Capture the cell that displays the provided text and extract its [x, y] central coordinate. 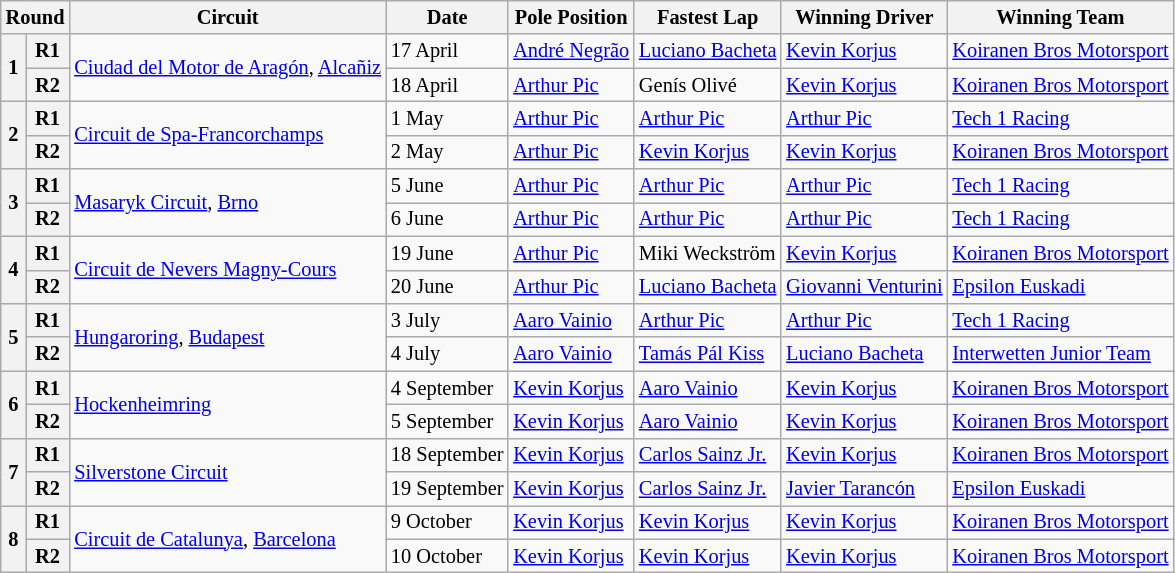
7 [14, 472]
2 [14, 134]
Tamás Pál Kiss [708, 354]
19 June [447, 253]
Silverstone Circuit [228, 472]
8 [14, 538]
Winning Team [1060, 17]
Fastest Lap [708, 17]
3 [14, 202]
10 October [447, 556]
Giovanni Venturini [864, 287]
Pole Position [571, 17]
20 June [447, 287]
5 June [447, 186]
Circuit de Catalunya, Barcelona [228, 538]
Masaryk Circuit, Brno [228, 202]
4 July [447, 354]
1 May [447, 118]
Date [447, 17]
17 April [447, 51]
Round [36, 17]
Circuit de Spa-Francorchamps [228, 134]
19 September [447, 489]
Javier Tarancón [864, 489]
4 September [447, 388]
Interwetten Junior Team [1060, 354]
4 [14, 270]
Genís Olivé [708, 85]
1 [14, 68]
5 [14, 336]
André Negrão [571, 51]
Miki Weckström [708, 253]
Ciudad del Motor de Aragón, Alcañiz [228, 68]
9 October [447, 522]
18 September [447, 455]
Winning Driver [864, 17]
Circuit [228, 17]
18 April [447, 85]
6 [14, 404]
Hockenheimring [228, 404]
Circuit de Nevers Magny-Cours [228, 270]
3 July [447, 320]
Hungaroring, Budapest [228, 336]
6 June [447, 219]
5 September [447, 421]
2 May [447, 152]
